Return [x, y] of the center of cell containing provided text 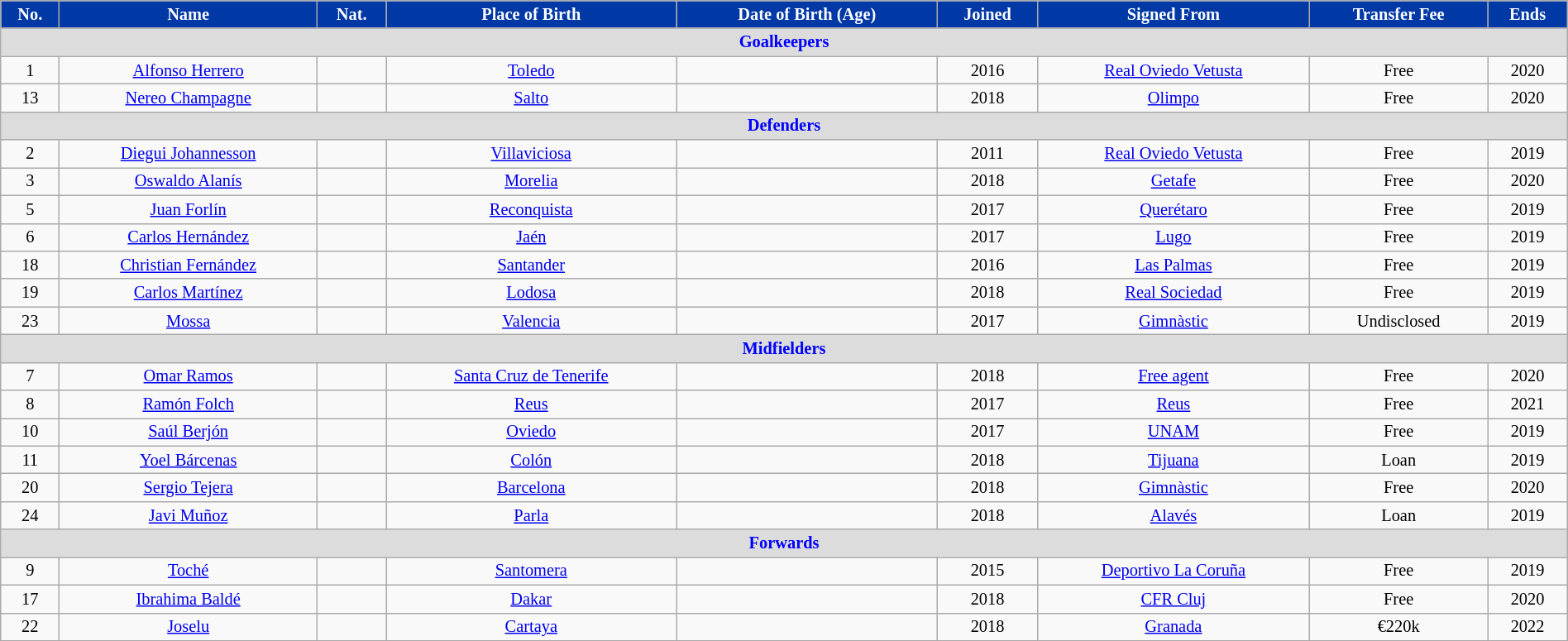
3 [30, 181]
Colón [531, 460]
Querétaro [1173, 209]
UNAM [1173, 432]
Place of Birth [531, 14]
Carlos Martínez [189, 293]
2022 [1527, 627]
Morelia [531, 181]
9 [30, 571]
Ibrahima Baldé [189, 599]
2015 [987, 571]
Saúl Berjón [189, 432]
Sergio Tejera [189, 487]
22 [30, 627]
Nat. [352, 14]
Midfielders [784, 348]
19 [30, 293]
Name [189, 14]
Toché [189, 571]
Lodosa [531, 293]
Signed From [1173, 14]
Carlos Hernández [189, 237]
Omar Ramos [189, 376]
Reconquista [531, 209]
Olimpo [1173, 98]
CFR Cluj [1173, 599]
Alavés [1173, 515]
Diegui Johannesson [189, 154]
Oviedo [531, 432]
Juan Forlín [189, 209]
Nereo Champagne [189, 98]
5 [30, 209]
13 [30, 98]
Mossa [189, 321]
7 [30, 376]
Free agent [1173, 376]
17 [30, 599]
Toledo [531, 70]
20 [30, 487]
Santa Cruz de Tenerife [531, 376]
Deportivo La Coruña [1173, 571]
Javi Muñoz [189, 515]
Las Palmas [1173, 265]
Salto [531, 98]
Villaviciosa [531, 154]
2021 [1527, 404]
Goalkeepers [784, 42]
24 [30, 515]
Ends [1527, 14]
8 [30, 404]
Santander [531, 265]
Cartaya [531, 627]
Getafe [1173, 181]
2 [30, 154]
Real Sociedad [1173, 293]
Transfer Fee [1398, 14]
2011 [987, 154]
No. [30, 14]
1 [30, 70]
Joselu [189, 627]
Christian Fernández [189, 265]
Date of Birth (Age) [807, 14]
Santomera [531, 571]
10 [30, 432]
6 [30, 237]
€220k [1398, 627]
Defenders [784, 126]
Dakar [531, 599]
11 [30, 460]
Ramón Folch [189, 404]
Tijuana [1173, 460]
Lugo [1173, 237]
18 [30, 265]
Undisclosed [1398, 321]
Forwards [784, 543]
Joined [987, 14]
Barcelona [531, 487]
Parla [531, 515]
Oswaldo Alanís [189, 181]
Granada [1173, 627]
Yoel Bárcenas [189, 460]
Jaén [531, 237]
23 [30, 321]
Alfonso Herrero [189, 70]
Valencia [531, 321]
